Find where the given text appears and provide that cell's center as (X, Y) coordinate. 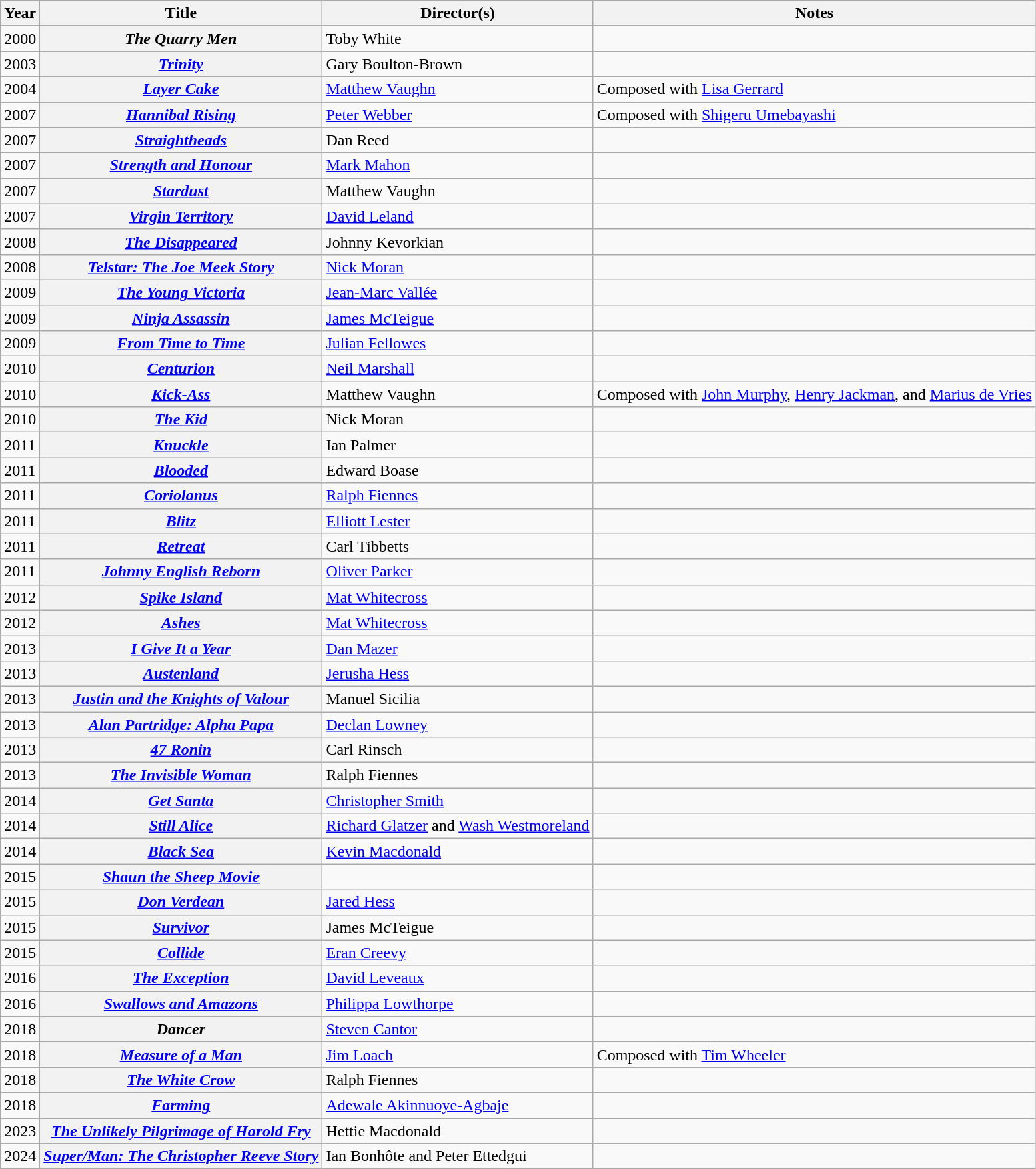
2000 (20, 39)
David Leveaux (458, 978)
Centurion (181, 369)
Stardust (181, 191)
Alan Partridge: Alpha Papa (181, 724)
Austenland (181, 673)
Hettie Macdonald (458, 1131)
2003 (20, 64)
The Disappeared (181, 242)
The Invisible Woman (181, 775)
Measure of a Man (181, 1054)
The Unlikely Pilgrimage of Harold Fry (181, 1131)
Declan Lowney (458, 724)
Director(s) (458, 13)
Christopher Smith (458, 801)
Jerusha Hess (458, 673)
Collide (181, 953)
The Kid (181, 420)
Julian Fellowes (458, 344)
Still Alice (181, 826)
Neil Marshall (458, 369)
Mark Mahon (458, 165)
Carl Tibbetts (458, 546)
The Exception (181, 978)
Jean-Marc Vallée (458, 292)
Gary Boulton-Brown (458, 64)
Shaun the Sheep Movie (181, 877)
From Time to Time (181, 344)
Ian Palmer (458, 445)
Blooded (181, 470)
Don Verdean (181, 902)
Composed with Tim Wheeler (814, 1054)
Ian Bonhôte and Peter Ettedgui (458, 1156)
I Give It a Year (181, 648)
The Quarry Men (181, 39)
Justin and the Knights of Valour (181, 699)
Oliver Parker (458, 572)
Get Santa (181, 801)
Edward Boase (458, 470)
Kevin Macdonald (458, 851)
Dan Mazer (458, 648)
Ninja Assassin (181, 318)
Dancer (181, 1029)
Swallows and Amazons (181, 1004)
Kick-Ass (181, 394)
Trinity (181, 64)
Year (20, 13)
Ashes (181, 623)
Philippa Lowthorpe (458, 1004)
Layer Cake (181, 89)
David Leland (458, 216)
Composed with Lisa Gerrard (814, 89)
Virgin Territory (181, 216)
The White Crow (181, 1080)
Toby White (458, 39)
Carl Rinsch (458, 750)
Dan Reed (458, 140)
Super/Man: The Christopher Reeve Story (181, 1156)
2024 (20, 1156)
Knuckle (181, 445)
Steven Cantor (458, 1029)
Johnny Kevorkian (458, 242)
2004 (20, 89)
Blitz (181, 521)
Composed with John Murphy, Henry Jackman, and Marius de Vries (814, 394)
Telstar: The Joe Meek Story (181, 267)
Richard Glatzer and Wash Westmoreland (458, 826)
Strength and Honour (181, 165)
Spike Island (181, 597)
Manuel Sicilia (458, 699)
Eran Creevy (458, 953)
Survivor (181, 927)
2023 (20, 1131)
Retreat (181, 546)
Coriolanus (181, 496)
Straightheads (181, 140)
Elliott Lester (458, 521)
Notes (814, 13)
Title (181, 13)
Peter Webber (458, 115)
Composed with Shigeru Umebayashi (814, 115)
Jared Hess (458, 902)
Jim Loach (458, 1054)
Hannibal Rising (181, 115)
Black Sea (181, 851)
Adewale Akinnuoye-Agbaje (458, 1105)
The Young Victoria (181, 292)
Johnny English Reborn (181, 572)
Farming (181, 1105)
47 Ronin (181, 750)
